Pinpoint the cell where the given text exists, returning its [X, Y] midpoint coordinate. 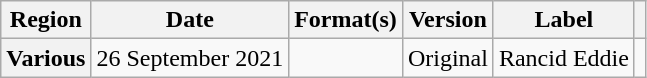
Label [564, 20]
Rancid Eddie [564, 58]
26 September 2021 [190, 58]
Region [46, 20]
Format(s) [346, 20]
Date [190, 20]
Various [46, 58]
Version [448, 20]
Original [448, 58]
